Find where the given text appears and provide that cell's center as (X, Y) coordinate. 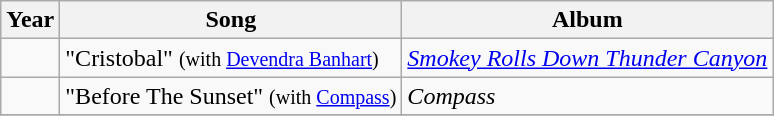
Album (588, 20)
Song (231, 20)
Smokey Rolls Down Thunder Canyon (588, 58)
Compass (588, 96)
"Cristobal" (with Devendra Banhart) (231, 58)
"Before The Sunset" (with Compass) (231, 96)
Year (30, 20)
